Extract the (x, y) coordinate from the center of the cell holding the provided text.  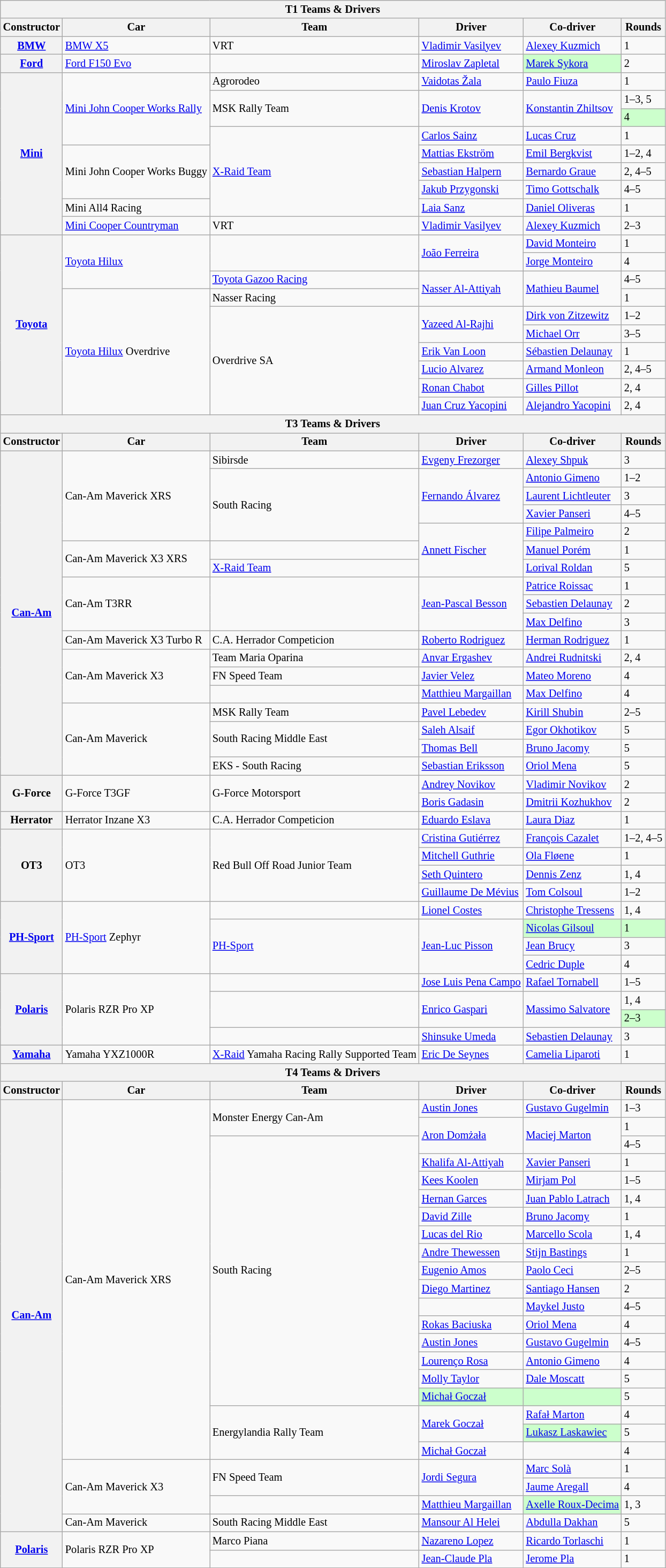
Marco Piana (315, 1541)
Laurent Lichtleuter (572, 496)
Guillaume De Mévius (471, 892)
Red Bull Off Road Junior Team (315, 865)
Emil Bergkvist (572, 154)
Camelia Liparoti (572, 1054)
Michael Orr (572, 334)
Dmitrii Kozhukhov (572, 802)
Bernardo Graue (572, 171)
João Ferreira (471, 253)
Eduardo Eslava (471, 820)
Toyota Hilux (136, 261)
Javier Velez (471, 676)
Cristina Gutiérrez (471, 838)
Mini John Cooper Works Rally (136, 108)
Hernan Garces (471, 1199)
Khalifa Al-Attiyah (471, 1162)
Sibirsde (315, 460)
Maykel Justo (572, 1307)
Sebastian Halpern (471, 171)
Abdulla Dakhan (572, 1522)
Filipe Palmeiro (572, 532)
Anvar Ergashev (471, 658)
Mini John Cooper Works Buggy (136, 171)
Gilles Pillot (572, 388)
Jose Luis Pena Campo (471, 982)
G-Force Motorsport (315, 793)
Juan Cruz Yacopini (471, 406)
1, 3 (644, 1505)
Can-Am T3RR (136, 604)
G-Force T3GF (136, 793)
Thomas Bell (471, 748)
Annett Fischer (471, 549)
Yazeed Al-Rajhi (471, 324)
1–3 (644, 1108)
Axelle Roux-Decima (572, 1505)
Jaume Aregall (572, 1487)
Mansour Al Helei (471, 1522)
Laura Diaz (572, 820)
Jean-Claude Pla (471, 1559)
Saleh Alsaif (471, 730)
Team Maria Oparina (315, 658)
Lukasz Laskawiec (572, 1433)
T1 Teams & Drivers (333, 9)
Herrator Inzane X3 (136, 820)
T4 Teams & Drivers (333, 1072)
Seth Quintero (471, 874)
Miroslav Zapletal (471, 63)
Molly Taylor (471, 1378)
Agrorodeo (315, 81)
Eric De Seynes (471, 1054)
Juan Pablo Latrach (572, 1199)
1–2, 4–5 (644, 838)
Jean Brucy (572, 946)
Manuel Porém (572, 550)
Paulo Fiuza (572, 81)
Lourenço Rosa (471, 1361)
Lorival Roldan (572, 568)
Jordi Segura (471, 1478)
Mattias Ekström (471, 154)
Herrator (32, 820)
Christophe Tressens (572, 910)
Jean-Pascal Besson (471, 604)
BMW (32, 46)
Ola Fløene (572, 856)
Marc Solà (572, 1468)
3–5 (644, 334)
Overdrive SA (315, 360)
Alejandro Yacopini (572, 406)
Mathieu Baumel (572, 288)
Dale Moscatt (572, 1378)
Marek Sykora (572, 63)
Paolo Ceci (572, 1270)
Mateo Moreno (572, 676)
Daniel Oliveras (572, 208)
T3 Teams & Drivers (333, 423)
Mini Cooper Countryman (136, 225)
Vladimir Novikov (572, 784)
Timo Gottschalk (572, 190)
Herman Rodriguez (572, 640)
Lucio Alvarez (471, 369)
Andrei Rudnitski (572, 658)
Sebastian Eriksson (471, 766)
Andre Thewessen (471, 1253)
Kirill Shubin (572, 712)
Fernando Álvarez (471, 496)
Carlos Sainz (471, 135)
Jerome Pla (572, 1559)
Toyota Hilux Overdrive (136, 352)
Jakub Przygonski (471, 190)
Santiago Hansen (572, 1289)
Tom Colsoul (572, 892)
David Monteiro (572, 244)
Nasser Racing (315, 298)
Ricardo Torlaschi (572, 1541)
Vaidotas Žala (471, 81)
Nazareno Lopez (471, 1541)
Jean-Luc Pisson (471, 946)
Egor Okhotikov (572, 730)
Evgeny Frezorger (471, 460)
Erik Van Loon (471, 352)
Aron Domżała (471, 1135)
François Cazalet (572, 838)
Lionel Costes (471, 910)
Maciej Marton (572, 1135)
Konstantin Zhiltsov (572, 108)
Massimo Salvatore (572, 1009)
Nasser Al-Attiyah (471, 288)
Yamaha (32, 1054)
Toyota Gazoo Racing (315, 279)
David Zille (471, 1216)
Yamaha YXZ1000R (136, 1054)
Lucas Cruz (572, 135)
G-Force (32, 793)
Cedric Duple (572, 964)
PH-Sport Zephyr (136, 937)
Diego Martinez (471, 1289)
Lucas del Rio (471, 1234)
Dennis Zenz (572, 874)
Marek Goczał (471, 1424)
1–2, 4 (644, 154)
Mini (32, 153)
Dirk von Zitzewitz (572, 315)
Energylandia Rally Team (315, 1433)
Boris Gadasin (471, 802)
Monster Energy Can-Am (315, 1117)
Mitchell Guthrie (471, 856)
Roberto Rodriguez (471, 640)
Rokas Baciuska (471, 1324)
Armand Monleon (572, 369)
Can-Am Maverick X3 Turbo R (136, 640)
Rafał Marton (572, 1415)
Andrey Novikov (471, 784)
BMW X5 (136, 46)
Mirjam Pol (572, 1180)
Patrice Roissac (572, 586)
Stijn Bastings (572, 1253)
Sébastien Delaunay (572, 352)
Rafael Tornabell (572, 982)
Kees Koolen (471, 1180)
Ronan Chabot (471, 388)
Nicolas Gilsoul (572, 928)
Marcello Scola (572, 1234)
Denis Krotov (471, 108)
Enrico Gaspari (471, 1009)
Shinsuke Umeda (471, 1036)
EKS - South Racing (315, 766)
Toyota (32, 324)
Laia Sanz (471, 208)
Can-Am Maverick X3 XRS (136, 559)
1–3, 5 (644, 100)
Mini All4 Racing (136, 208)
Pavel Lebedev (471, 712)
Ford (32, 63)
Ford F150 Evo (136, 63)
X-Raid Yamaha Racing Rally Supported Team (315, 1054)
Alexey Shpuk (572, 460)
Eugenio Amos (471, 1270)
Jorge Monteiro (572, 262)
